Capture the cell that displays the provided text and extract its [X, Y] central coordinate. 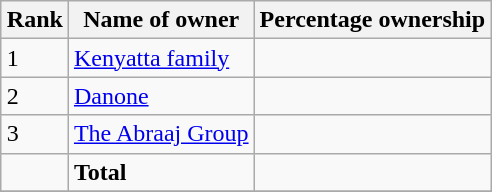
Kenyatta family [161, 58]
Name of owner [161, 20]
Danone [161, 96]
The Abraaj Group [161, 134]
Percentage ownership [372, 20]
3 [34, 134]
1 [34, 58]
2 [34, 96]
Total [161, 172]
Rank [34, 20]
